For the text-containing cell, return its midpoint in (x, y) coordinate format. 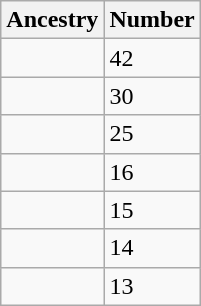
13 (152, 286)
Number (152, 20)
15 (152, 210)
14 (152, 248)
16 (152, 172)
25 (152, 134)
42 (152, 58)
30 (152, 96)
Ancestry (52, 20)
